From the cell containing the given text, extract its center point as [X, Y] coordinate. 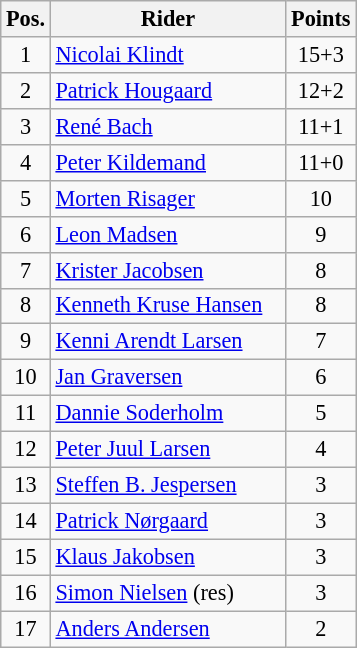
Leon Madsen [168, 234]
Krister Jacobsen [168, 270]
Klaus Jakobsen [168, 557]
Simon Nielsen (res) [168, 593]
17 [26, 629]
Kenni Arendt Larsen [168, 342]
12 [26, 450]
Jan Graversen [168, 378]
12+2 [321, 90]
Patrick Hougaard [168, 90]
René Bach [168, 126]
Morten Risager [168, 198]
Peter Kildemand [168, 162]
15+3 [321, 55]
11+0 [321, 162]
11 [26, 414]
Kenneth Kruse Hansen [168, 306]
Patrick Nørgaard [168, 521]
Dannie Soderholm [168, 414]
Steffen B. Jespersen [168, 485]
Nicolai Klindt [168, 55]
Peter Juul Larsen [168, 450]
Pos. [26, 19]
13 [26, 485]
Rider [168, 19]
14 [26, 521]
Anders Andersen [168, 629]
16 [26, 593]
11+1 [321, 126]
1 [26, 55]
Points [321, 19]
15 [26, 557]
